Identify which cell holds the provided text, then report its [x, y] central coordinate. 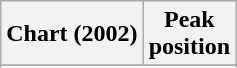
Peakposition [189, 34]
Chart (2002) [72, 34]
